Provide the [x, y] coordinate of the cell's center where the given text is located.  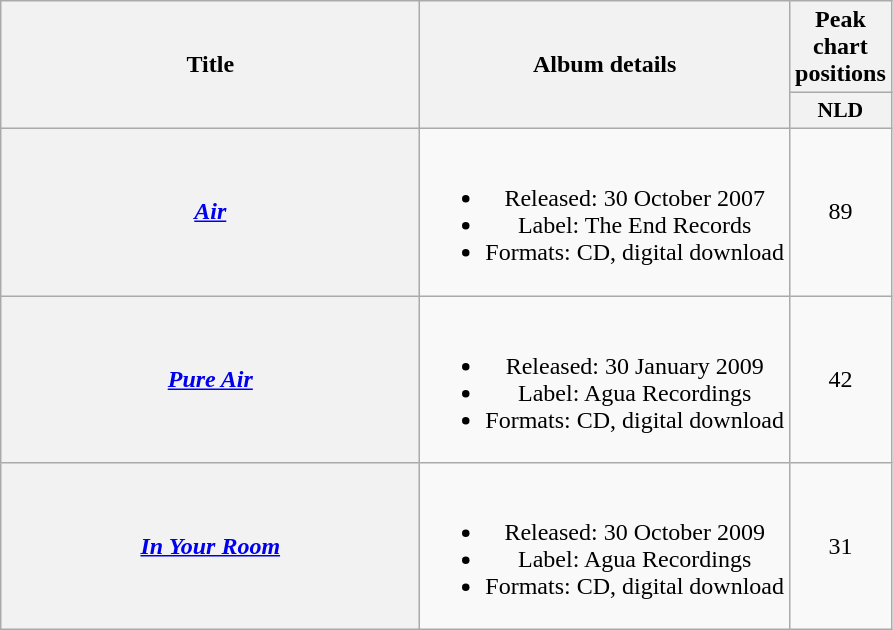
Released: 30 October 2009Label: Agua RecordingsFormats: CD, digital download [605, 546]
Released: 30 January 2009Label: Agua RecordingsFormats: CD, digital download [605, 380]
In Your Room [210, 546]
Air [210, 212]
Title [210, 65]
89 [841, 212]
NLD [841, 111]
42 [841, 380]
Released: 30 October 2007Label: The End RecordsFormats: CD, digital download [605, 212]
Album details [605, 65]
Peak chart positions [841, 47]
Pure Air [210, 380]
31 [841, 546]
